Locate the cell with the specified text and output its (X, Y) center coordinate. 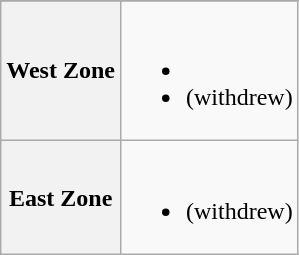
East Zone (61, 198)
West Zone (61, 71)
